Pinpoint the cell where the given text exists, returning its [X, Y] midpoint coordinate. 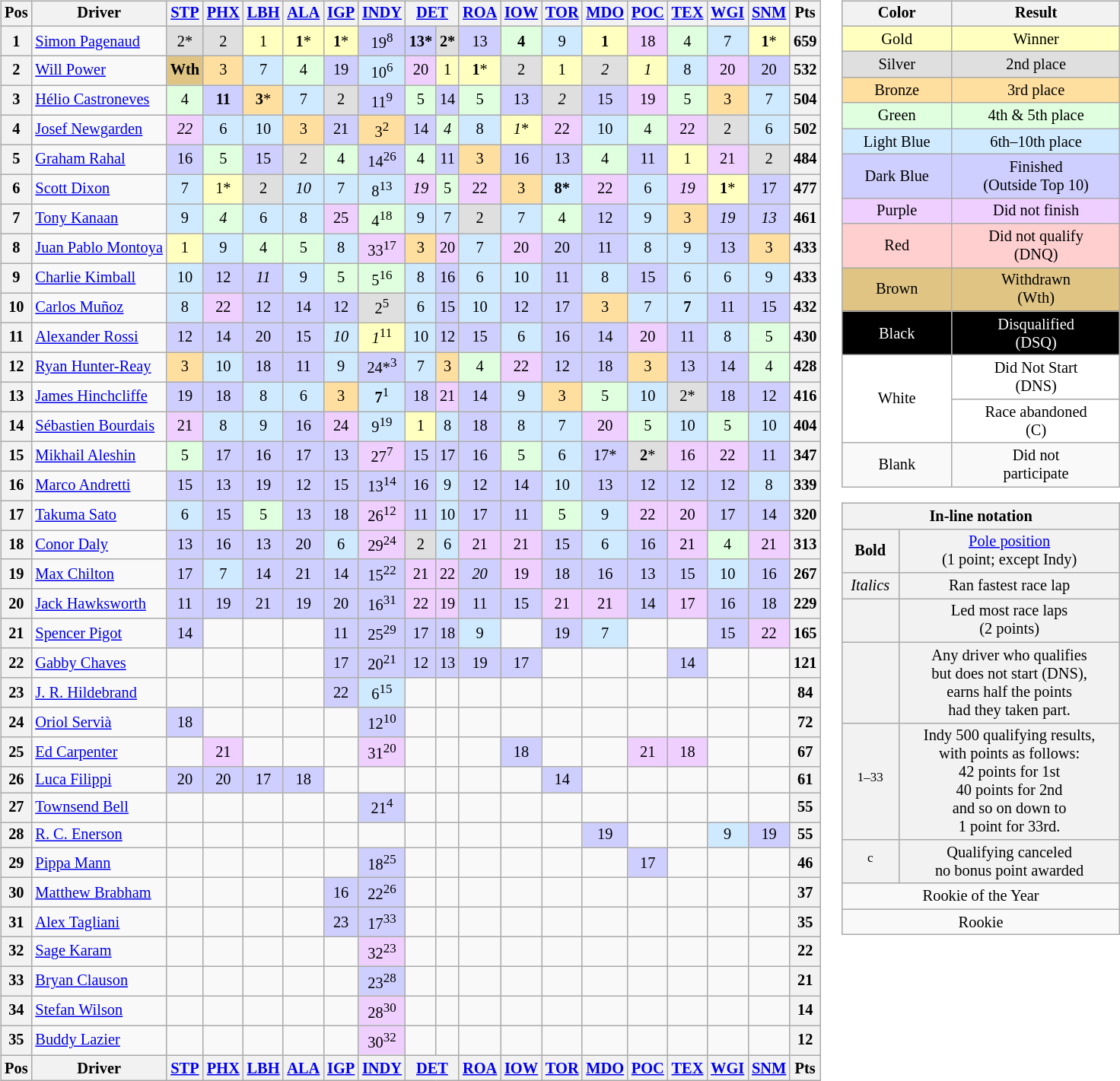
111 [382, 338]
James Hinchcliffe [99, 397]
229 [805, 604]
24*3 [382, 367]
Josef Newgarden [99, 129]
Bronze [896, 91]
1314 [382, 485]
1–33 [870, 781]
Green [896, 116]
Indy 500 qualifying results,with points as follows:42 points for 1st40 points for 2ndand so on down to1 point for 33rd. [1009, 781]
Oriol Servià [99, 723]
Rookie [981, 922]
2612 [382, 516]
Charlie Kimball [99, 278]
267 [805, 574]
Simon Pagenaud [99, 41]
Ed Carpenter [99, 752]
Hélio Castroneves [99, 100]
461 [805, 219]
404 [805, 426]
Any driver who qualifiesbut does not start (DNS),earns half the pointshad they taken part. [1009, 682]
13* [421, 41]
Finished(Outside Top 10) [1036, 176]
Result [1036, 14]
659 [805, 41]
30 [16, 892]
8* [562, 189]
R. C. Enerson [99, 835]
Wth [185, 70]
3317 [382, 248]
320 [805, 516]
Did not qualify(DNQ) [1036, 246]
In-line notation [981, 517]
428 [805, 367]
4th & 5th place [1036, 116]
3120 [382, 752]
Brown [896, 290]
Italics [870, 586]
Ryan Hunter-Reay [99, 367]
Sébastien Bourdais [99, 426]
432 [805, 307]
Stefan Wilson [99, 1010]
Townsend Bell [99, 808]
Did not finish [1036, 211]
121 [805, 663]
504 [805, 100]
3* [263, 100]
Pole position(1 point; except Indy) [1009, 551]
Silver [896, 65]
919 [382, 426]
Color [896, 14]
Jack Hawksworth [99, 604]
Rookie of the Year [981, 896]
31 [16, 922]
1210 [382, 723]
2328 [382, 981]
84 [805, 692]
46 [805, 863]
Max Chilton [99, 574]
2nd place [1036, 65]
1426 [382, 160]
1631 [382, 604]
71 [382, 397]
Alex Tagliani [99, 922]
Qualifying canceledno bonus point awarded [1009, 862]
c [870, 862]
Gold [896, 39]
106 [382, 70]
Did Not Start(DNS) [1036, 377]
Conor Daly [99, 545]
67 [805, 752]
Tony Kanaan [99, 219]
2924 [382, 545]
1733 [382, 922]
347 [805, 456]
430 [805, 338]
2226 [382, 892]
339 [805, 485]
Did notparticipate [1036, 465]
Light Blue [896, 141]
615 [382, 692]
165 [805, 633]
Will Power [99, 70]
17* [605, 456]
Alexander Rossi [99, 338]
Mikhail Aleshin [99, 456]
White [896, 399]
214 [382, 808]
Led most race laps(2 points) [1009, 621]
28 [16, 835]
277 [382, 456]
37 [805, 892]
Winner [1036, 39]
Marco Andretti [99, 485]
Juan Pablo Montoya [99, 248]
Buddy Lazier [99, 1041]
Takuma Sato [99, 516]
3032 [382, 1041]
532 [805, 70]
418 [382, 219]
Race abandoned(C) [1036, 421]
2021 [382, 663]
Spencer Pigot [99, 633]
502 [805, 129]
1522 [382, 574]
3223 [382, 951]
26 [16, 780]
Withdrawn(Wth) [1036, 290]
416 [805, 397]
1825 [382, 863]
Graham Rahal [99, 160]
313 [805, 545]
Red [896, 246]
27 [16, 808]
813 [382, 189]
119 [382, 100]
6th–10th place [1036, 141]
Sage Karam [99, 951]
33 [16, 981]
Ran fastest race lap [1009, 586]
Dark Blue [896, 176]
Bold [870, 551]
72 [805, 723]
484 [805, 160]
2529 [382, 633]
Purple [896, 211]
2830 [382, 1010]
61 [805, 780]
Matthew Brabham [99, 892]
3rd place [1036, 91]
Luca Filippi [99, 780]
Carlos Muñoz [99, 307]
Bryan Clauson [99, 981]
477 [805, 189]
198 [382, 41]
34 [16, 1010]
J. R. Hildebrand [99, 692]
Disqualified(DSQ) [1036, 333]
Black [896, 333]
Pippa Mann [99, 863]
Scott Dixon [99, 189]
516 [382, 278]
Blank [896, 465]
Gabby Chaves [99, 663]
29 [16, 863]
